Return the [X, Y] coordinate for the center point of the cell that contains the specified text.  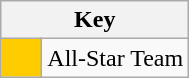
All-Star Team [116, 58]
Key [95, 20]
